Find where the given text appears and provide that cell's center as [X, Y] coordinate. 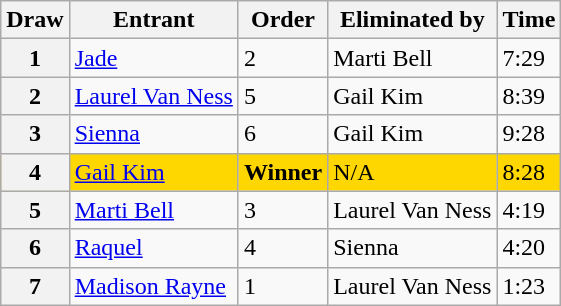
1:23 [529, 286]
7:29 [529, 58]
Draw [35, 20]
9:28 [529, 134]
4:19 [529, 210]
Jade [154, 58]
8:28 [529, 172]
8:39 [529, 96]
7 [35, 286]
Raquel [154, 248]
Eliminated by [412, 20]
Winner [282, 172]
Order [282, 20]
N/A [412, 172]
Entrant [154, 20]
4:20 [529, 248]
Madison Rayne [154, 286]
Time [529, 20]
